Provide the [x, y] coordinate of the cell's center where the given text is located.  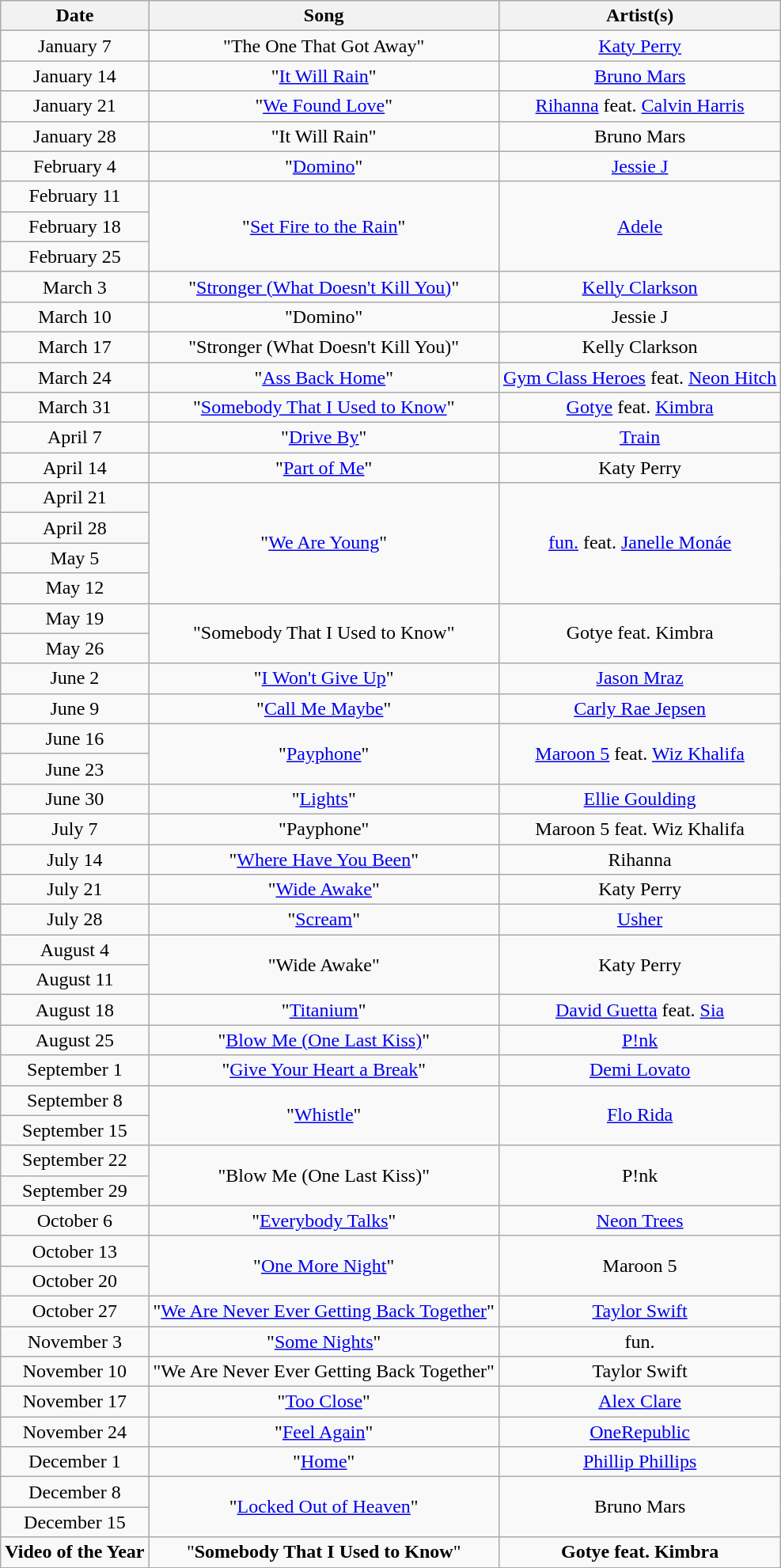
"Set Fire to the Rain" [324, 226]
March 3 [74, 287]
OneRepublic [639, 1432]
August 25 [74, 1040]
"Scream" [324, 920]
Rihanna [639, 859]
January 21 [74, 106]
"Part of Me" [324, 468]
July 21 [74, 890]
February 11 [74, 196]
June 16 [74, 738]
July 14 [74, 859]
Demi Lovato [639, 1070]
April 28 [74, 528]
March 31 [74, 408]
August 4 [74, 950]
Date [74, 16]
September 22 [74, 1160]
December 8 [74, 1492]
April 14 [74, 468]
November 10 [74, 1372]
May 5 [74, 558]
October 20 [74, 1281]
November 24 [74, 1432]
David Guetta feat. Sia [639, 1010]
July 28 [74, 920]
May 26 [74, 648]
"Give Your Heart a Break" [324, 1070]
December 1 [74, 1462]
May 12 [74, 588]
July 7 [74, 829]
February 18 [74, 226]
November 17 [74, 1402]
"Everybody Talks" [324, 1221]
January 7 [74, 46]
"We Are Young" [324, 543]
June 23 [74, 769]
Rihanna feat. Calvin Harris [639, 106]
fun. feat. Janelle Monáe [639, 543]
June 30 [74, 799]
Train [639, 438]
February 4 [74, 166]
"The One That Got Away" [324, 46]
Artist(s) [639, 16]
Phillip Phillips [639, 1462]
October 6 [74, 1221]
January 28 [74, 136]
Neon Trees [639, 1221]
August 11 [74, 980]
"Call Me Maybe" [324, 708]
"Too Close" [324, 1402]
March 17 [74, 347]
March 24 [74, 378]
Jason Mraz [639, 678]
March 10 [74, 317]
"Locked Out of Heaven" [324, 1507]
"Whistle" [324, 1115]
September 29 [74, 1190]
Alex Clare [639, 1402]
November 3 [74, 1342]
October 27 [74, 1311]
"Where Have You Been" [324, 859]
Gym Class Heroes feat. Neon Hitch [639, 378]
October 13 [74, 1251]
August 18 [74, 1010]
Song [324, 16]
"Home" [324, 1462]
Carly Rae Jepsen [639, 708]
"Titanium" [324, 1010]
Flo Rida [639, 1115]
Maroon 5 [639, 1266]
"Lights" [324, 799]
June 2 [74, 678]
June 9 [74, 708]
September 8 [74, 1100]
April 21 [74, 498]
"I Won't Give Up" [324, 678]
"Feel Again" [324, 1432]
"Ass Back Home" [324, 378]
April 7 [74, 438]
December 15 [74, 1522]
Adele [639, 226]
September 15 [74, 1130]
"One More Night" [324, 1266]
February 25 [74, 256]
"Some Nights" [324, 1342]
Usher [639, 920]
"We Found Love" [324, 106]
"Drive By" [324, 438]
January 14 [74, 76]
Ellie Goulding [639, 799]
May 19 [74, 618]
fun. [639, 1342]
Video of the Year [74, 1552]
September 1 [74, 1070]
